From the cell containing the given text, extract its center point as [X, Y] coordinate. 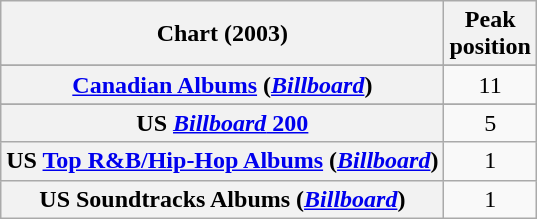
Peakposition [490, 34]
US Top R&B/Hip-Hop Albums (Billboard) [222, 161]
US Billboard 200 [222, 123]
Canadian Albums (Billboard) [222, 85]
US Soundtracks Albums (Billboard) [222, 199]
Chart (2003) [222, 34]
5 [490, 123]
11 [490, 85]
